Locate the cell with the specified text and output its [X, Y] center coordinate. 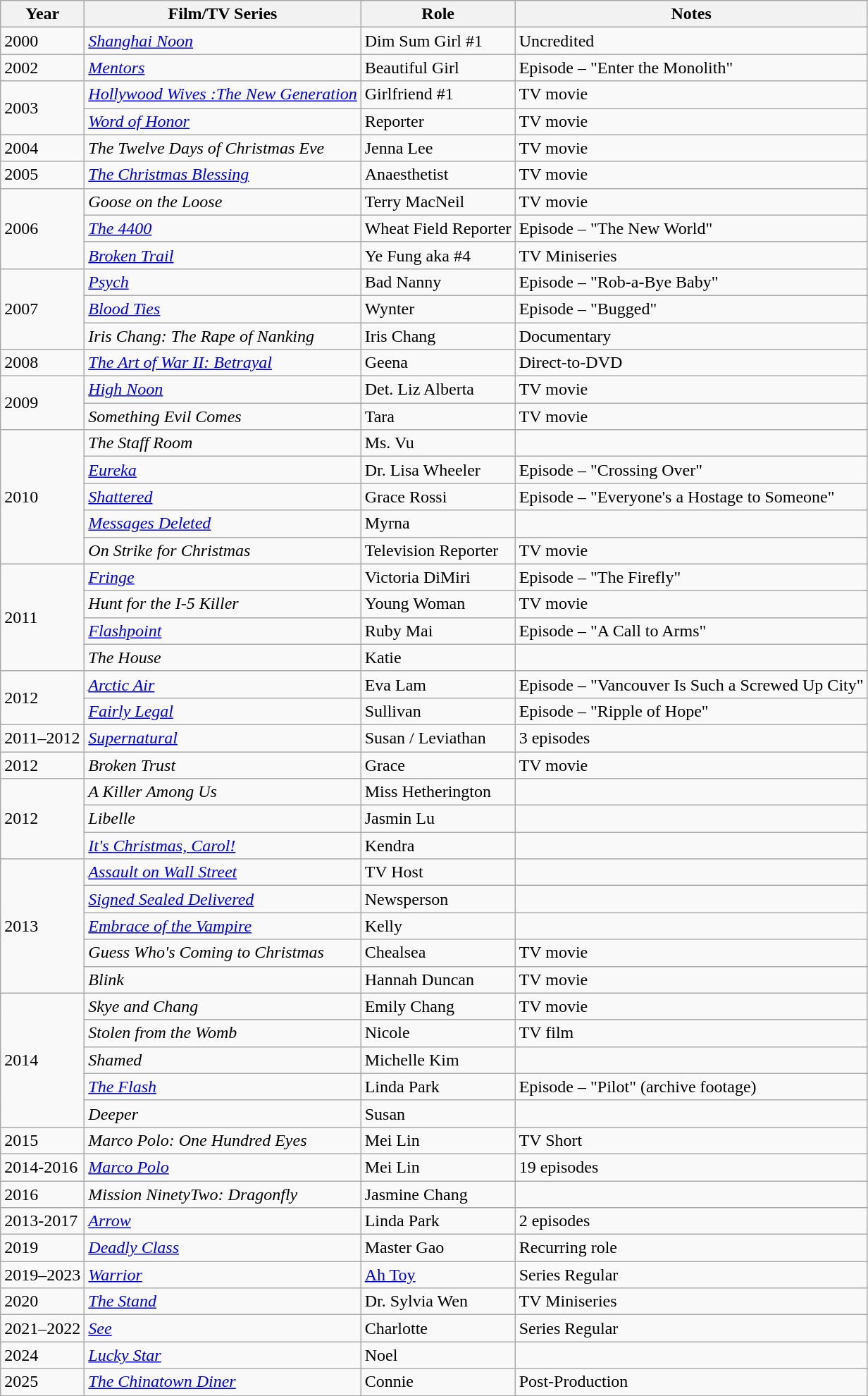
2024 [42, 1355]
Shamed [223, 1060]
Chealsea [438, 953]
Tara [438, 416]
Nicole [438, 1033]
Dr. Lisa Wheeler [438, 470]
Assault on Wall Street [223, 872]
2013-2017 [42, 1221]
Sullivan [438, 711]
2010 [42, 497]
Grace [438, 765]
Eva Lam [438, 684]
Girlfriend #1 [438, 94]
The House [223, 657]
Deeper [223, 1113]
2020 [42, 1302]
Something Evil Comes [223, 416]
Emily Chang [438, 1006]
Kendra [438, 846]
Episode – "Crossing Over" [691, 470]
Hunt for the I-5 Killer [223, 604]
Susan [438, 1113]
Det. Liz Alberta [438, 390]
2 episodes [691, 1221]
Supernatural [223, 738]
Bad Nanny [438, 282]
Michelle Kim [438, 1060]
Episode – "A Call to Arms" [691, 631]
Episode – "Rob-a-Bye Baby" [691, 282]
Episode – "Bugged" [691, 309]
Episode – "Vancouver Is Such a Screwed Up City" [691, 684]
Miss Hetherington [438, 792]
Ruby Mai [438, 631]
Television Reporter [438, 550]
Grace Rossi [438, 497]
See [223, 1328]
The Staff Room [223, 443]
Blink [223, 980]
2000 [42, 41]
Guess Who's Coming to Christmas [223, 953]
TV Host [438, 872]
Goose on the Loose [223, 202]
2016 [42, 1194]
Broken Trust [223, 765]
Messages Deleted [223, 524]
2002 [42, 68]
Flashpoint [223, 631]
Broken Trail [223, 255]
On Strike for Christmas [223, 550]
Film/TV Series [223, 14]
2008 [42, 363]
2021–2022 [42, 1328]
Lucky Star [223, 1355]
Dr. Sylvia Wen [438, 1302]
Embrace of the Vampire [223, 926]
19 episodes [691, 1167]
2015 [42, 1140]
Stolen from the Womb [223, 1033]
Dim Sum Girl #1 [438, 41]
Iris Chang [438, 336]
2004 [42, 148]
3 episodes [691, 738]
Arctic Air [223, 684]
Beautiful Girl [438, 68]
Episode – "Enter the Monolith" [691, 68]
Warrior [223, 1275]
Uncredited [691, 41]
A Killer Among Us [223, 792]
Eureka [223, 470]
Blood Ties [223, 309]
Episode – "The New World" [691, 228]
Geena [438, 363]
Ah Toy [438, 1275]
2014 [42, 1060]
Ms. Vu [438, 443]
Wheat Field Reporter [438, 228]
Susan / Leviathan [438, 738]
Shanghai Noon [223, 41]
Role [438, 14]
Jenna Lee [438, 148]
The Twelve Days of Christmas Eve [223, 148]
2019 [42, 1248]
Signed Sealed Delivered [223, 899]
TV Short [691, 1140]
The Flash [223, 1087]
Year [42, 14]
Deadly Class [223, 1248]
TV film [691, 1033]
The 4400 [223, 228]
Episode – "The Firefly" [691, 577]
Psych [223, 282]
Wynter [438, 309]
Kelly [438, 926]
2006 [42, 228]
Marco Polo: One Hundred Eyes [223, 1140]
Victoria DiMiri [438, 577]
2005 [42, 175]
Mentors [223, 68]
Episode – "Ripple of Hope" [691, 711]
Terry MacNeil [438, 202]
High Noon [223, 390]
2007 [42, 309]
2003 [42, 108]
It's Christmas, Carol! [223, 846]
Noel [438, 1355]
2011 [42, 617]
Skye and Chang [223, 1006]
Recurring role [691, 1248]
The Chinatown Diner [223, 1382]
The Christmas Blessing [223, 175]
The Stand [223, 1302]
Notes [691, 14]
The Art of War II: Betrayal [223, 363]
Fairly Legal [223, 711]
Post-Production [691, 1382]
2019–2023 [42, 1275]
Master Gao [438, 1248]
Mission NinetyTwo: Dragonfly [223, 1194]
Iris Chang: The Rape of Nanking [223, 336]
Fringe [223, 577]
Newsperson [438, 899]
Episode – "Everyone's a Hostage to Someone" [691, 497]
Libelle [223, 819]
Hannah Duncan [438, 980]
Young Woman [438, 604]
Myrna [438, 524]
Episode – "Pilot" (archive footage) [691, 1087]
2009 [42, 403]
Charlotte [438, 1328]
Anaesthetist [438, 175]
2025 [42, 1382]
Jasmine Chang [438, 1194]
Shattered [223, 497]
2014-2016 [42, 1167]
Direct-to-DVD [691, 363]
Katie [438, 657]
Reporter [438, 121]
Connie [438, 1382]
Documentary [691, 336]
2011–2012 [42, 738]
Ye Fung aka #4 [438, 255]
2013 [42, 926]
Hollywood Wives :The New Generation [223, 94]
Word of Honor [223, 121]
Jasmin Lu [438, 819]
Marco Polo [223, 1167]
Arrow [223, 1221]
